Find where the given text appears and provide that cell's center as (x, y) coordinate. 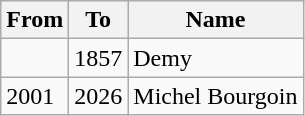
Demy (216, 58)
Name (216, 20)
From (35, 20)
2026 (98, 96)
Michel Bourgoin (216, 96)
2001 (35, 96)
1857 (98, 58)
To (98, 20)
